Determine the [x, y] coordinate at the center of the cell enclosing the given text.  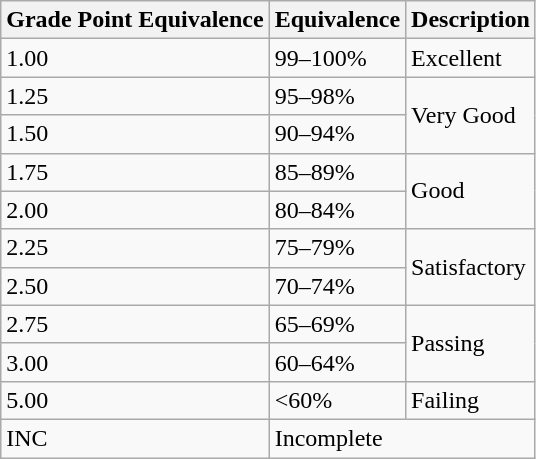
1.00 [135, 58]
Good [471, 191]
INC [135, 438]
70–74% [337, 286]
Description [471, 20]
Very Good [471, 115]
85–89% [337, 172]
3.00 [135, 362]
Passing [471, 343]
5.00 [135, 400]
60–64% [337, 362]
1.25 [135, 96]
2.00 [135, 210]
99–100% [337, 58]
Grade Point Equivalence [135, 20]
95–98% [337, 96]
90–94% [337, 134]
<60% [337, 400]
2.75 [135, 324]
75–79% [337, 248]
Incomplete [402, 438]
Failing [471, 400]
Satisfactory [471, 267]
1.50 [135, 134]
Equivalence [337, 20]
1.75 [135, 172]
65–69% [337, 324]
80–84% [337, 210]
Excellent [471, 58]
2.50 [135, 286]
2.25 [135, 248]
